Return (x, y) of the center of cell containing provided text 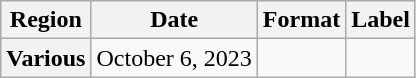
Various (46, 58)
Format (301, 20)
Date (174, 20)
October 6, 2023 (174, 58)
Region (46, 20)
Label (381, 20)
